Locate the cell with the specified text and output its [X, Y] center coordinate. 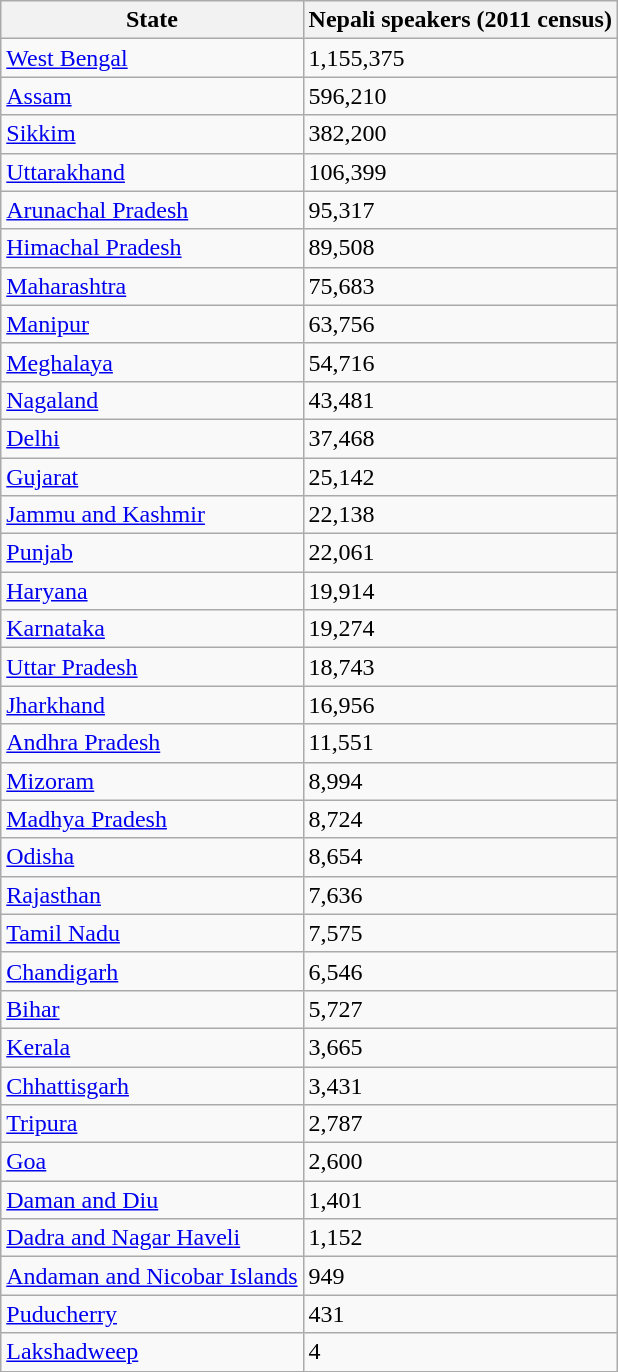
Uttar Pradesh [152, 667]
Himachal Pradesh [152, 248]
Tripura [152, 1124]
Karnataka [152, 629]
8,654 [460, 857]
Lakshadweep [152, 1352]
1,155,375 [460, 58]
95,317 [460, 210]
7,636 [460, 895]
Tamil Nadu [152, 933]
Puducherry [152, 1314]
Mizoram [152, 781]
Kerala [152, 1047]
22,138 [460, 515]
949 [460, 1276]
106,399 [460, 172]
Sikkim [152, 134]
431 [460, 1314]
West Bengal [152, 58]
37,468 [460, 438]
Maharashtra [152, 286]
Nepali speakers (2011 census) [460, 20]
4 [460, 1352]
Jammu and Kashmir [152, 515]
63,756 [460, 324]
8,724 [460, 819]
22,061 [460, 553]
6,546 [460, 971]
Andaman and Nicobar Islands [152, 1276]
18,743 [460, 667]
3,431 [460, 1085]
Madhya Pradesh [152, 819]
3,665 [460, 1047]
25,142 [460, 477]
Odisha [152, 857]
Chhattisgarh [152, 1085]
Goa [152, 1162]
2,787 [460, 1124]
Daman and Diu [152, 1200]
596,210 [460, 96]
89,508 [460, 248]
Rajasthan [152, 895]
Jharkhand [152, 705]
Gujarat [152, 477]
Manipur [152, 324]
1,401 [460, 1200]
8,994 [460, 781]
Uttarakhand [152, 172]
Assam [152, 96]
Chandigarh [152, 971]
Bihar [152, 1009]
7,575 [460, 933]
Haryana [152, 591]
19,274 [460, 629]
2,600 [460, 1162]
382,200 [460, 134]
Dadra and Nagar Haveli [152, 1238]
16,956 [460, 705]
Delhi [152, 438]
75,683 [460, 286]
1,152 [460, 1238]
Arunachal Pradesh [152, 210]
State [152, 20]
11,551 [460, 743]
43,481 [460, 400]
Meghalaya [152, 362]
Andhra Pradesh [152, 743]
54,716 [460, 362]
Nagaland [152, 400]
19,914 [460, 591]
5,727 [460, 1009]
Punjab [152, 553]
